Return (X, Y) of the center of cell containing provided text 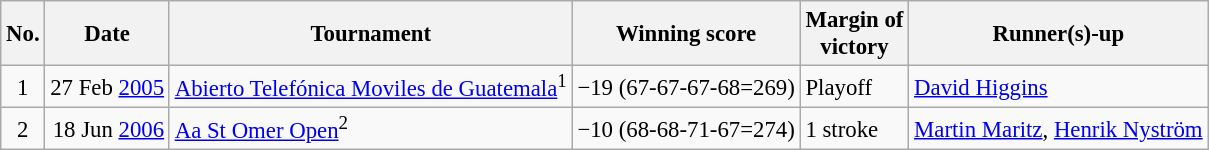
Playoff (854, 87)
Martin Maritz, Henrik Nyström (1058, 129)
−19 (67-67-67-68=269) (686, 87)
Abierto Telefónica Moviles de Guatemala1 (370, 87)
Runner(s)-up (1058, 34)
No. (23, 34)
27 Feb 2005 (107, 87)
2 (23, 129)
David Higgins (1058, 87)
Tournament (370, 34)
1 stroke (854, 129)
1 (23, 87)
−10 (68-68-71-67=274) (686, 129)
Margin ofvictory (854, 34)
18 Jun 2006 (107, 129)
Aa St Omer Open2 (370, 129)
Winning score (686, 34)
Date (107, 34)
